Capture the cell that displays the provided text and extract its [X, Y] central coordinate. 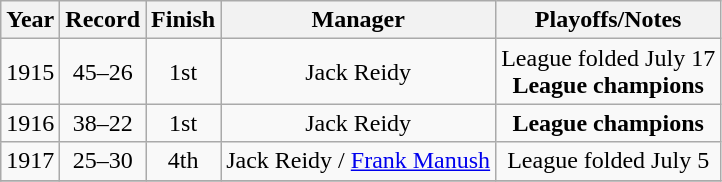
1915 [30, 72]
1917 [30, 161]
1916 [30, 123]
4th [184, 161]
Record [103, 20]
Playoffs/Notes [608, 20]
League folded July 5 [608, 161]
League champions [608, 123]
League folded July 17League champions [608, 72]
45–26 [103, 72]
38–22 [103, 123]
Year [30, 20]
Finish [184, 20]
25–30 [103, 161]
Jack Reidy / Frank Manush [358, 161]
Manager [358, 20]
